Capture the cell that displays the provided text and extract its (X, Y) central coordinate. 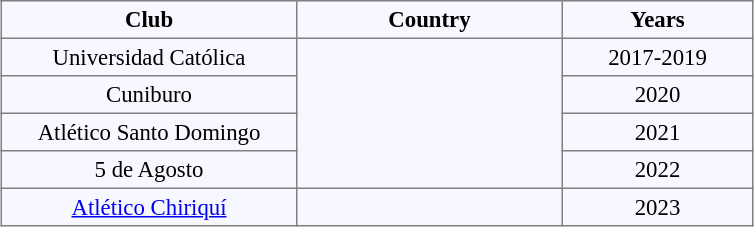
2020 (657, 95)
Atlético Santo Domingo (149, 132)
2021 (657, 132)
2023 (657, 207)
Years (657, 20)
Universidad Católica (149, 57)
2022 (657, 170)
Club (149, 20)
Country (430, 20)
5 de Agosto (149, 170)
2017-2019 (657, 57)
Cuniburo (149, 95)
Atlético Chiriquí (149, 207)
